Determine the (X, Y) coordinate at the center of the cell enclosing the given text.  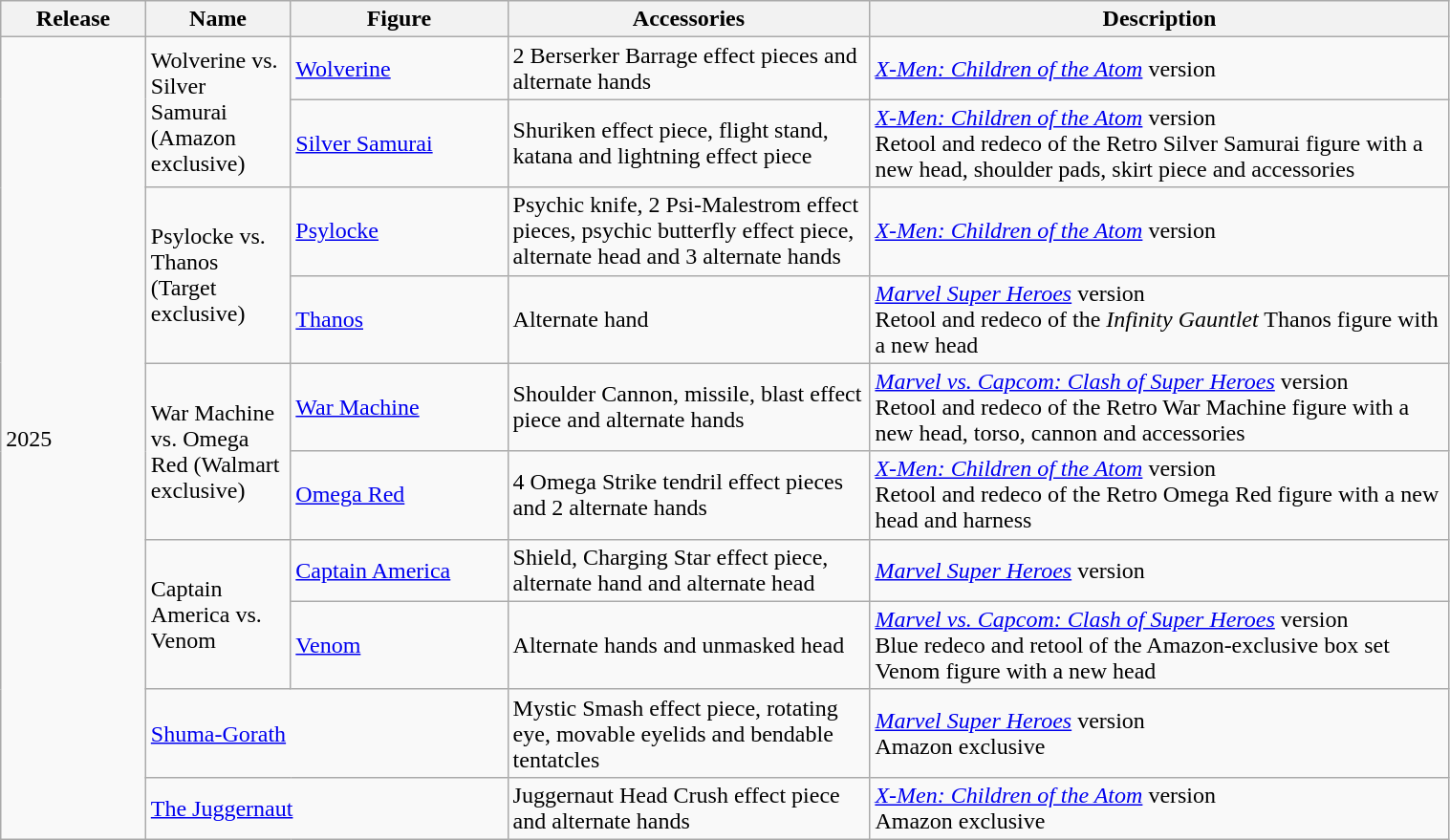
Psychic knife, 2 Psi-Malestrom effect pieces, psychic butterfly effect piece, alternate head and 3 alternate hands (688, 231)
Name (218, 19)
Shoulder Cannon, missile, blast effect piece and alternate hands (688, 407)
War Machine vs. Omega Red (Walmart exclusive) (218, 451)
Marvel Super Heroes versionAmazon exclusive (1159, 733)
Marvel Super Heroes version (1159, 570)
Marvel vs. Capcom: Clash of Super Heroes versionBlue redeco and retool of the Amazon-exclusive box set Venom figure with a new head (1159, 645)
Accessories (688, 19)
X-Men: Children of the Atom versionRetool and redeco of the Retro Silver Samurai figure with a new head, shoulder pads, skirt piece and accessories (1159, 143)
2025 (74, 439)
Marvel vs. Capcom: Clash of Super Heroes versionRetool and redeco of the Retro War Machine figure with a new head, torso, cannon and accessories (1159, 407)
Captain America (400, 570)
Alternate hand (688, 319)
Shuma-Gorath (327, 733)
X-Men: Children of the Atom versionAmazon exclusive (1159, 808)
Juggernaut Head Crush effect piece and alternate hands (688, 808)
Psylocke vs. Thanos (Target exclusive) (218, 275)
Mystic Smash effect piece, rotating eye, movable eyelids and bendable tentatcles (688, 733)
The Juggernaut (327, 808)
Captain America vs. Venom (218, 614)
Release (74, 19)
Shuriken effect piece, flight stand, katana and lightning effect piece (688, 143)
Psylocke (400, 231)
2 Berserker Barrage effect pieces and alternate hands (688, 69)
Alternate hands and unmasked head (688, 645)
Wolverine (400, 69)
X-Men: Children of the Atom versionRetool and redeco of the Retro Omega Red figure with a new head and harness (1159, 495)
Shield, Charging Star effect piece, alternate hand and alternate head (688, 570)
War Machine (400, 407)
Figure (400, 19)
Omega Red (400, 495)
Description (1159, 19)
Silver Samurai (400, 143)
4 Omega Strike tendril effect pieces and 2 alternate hands (688, 495)
Wolverine vs. Silver Samurai (Amazon exclusive) (218, 113)
Thanos (400, 319)
Marvel Super Heroes versionRetool and redeco of the Infinity Gauntlet Thanos figure with a new head (1159, 319)
Venom (400, 645)
